Return [X, Y] of the center of cell containing provided text 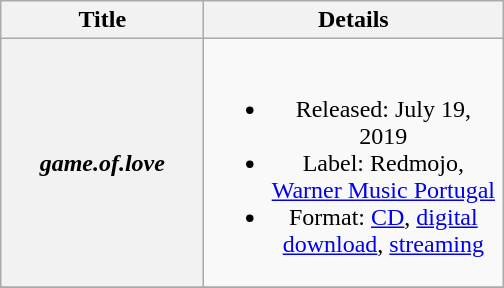
Details [354, 20]
Released: July 19, 2019Label: Redmojo, Warner Music PortugalFormat: CD, digital download, streaming [354, 163]
Title [102, 20]
game.of.love [102, 163]
